For the text-containing cell, return its midpoint in (x, y) coordinate format. 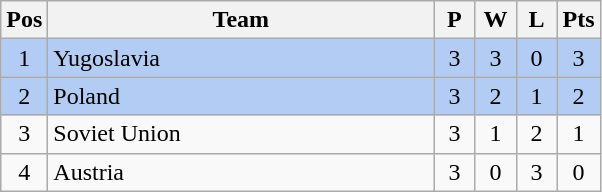
Poland (241, 96)
P (454, 20)
L (536, 20)
W (496, 20)
Team (241, 20)
Yugoslavia (241, 58)
Soviet Union (241, 134)
Pos (24, 20)
Pts (578, 20)
Austria (241, 172)
4 (24, 172)
